From the cell containing the given text, extract its center point as (x, y) coordinate. 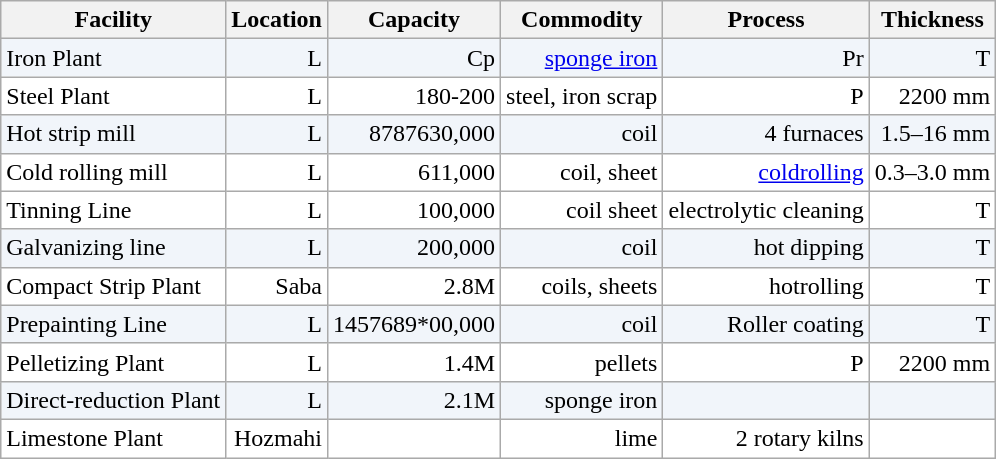
1.5–16 mm (932, 134)
Capacity (414, 20)
4 furnaces (766, 134)
Process (766, 20)
Steel Plant (114, 96)
Roller coating (766, 324)
Direct-reduction Plant (114, 400)
1.4M (414, 362)
Compact Strip Plant (114, 286)
coldrolling (766, 172)
Cp (414, 58)
Thickness (932, 20)
electrolytic cleaning (766, 210)
Hot strip mill (114, 134)
steel, iron scrap (582, 96)
Iron Plant (114, 58)
Galvanizing line (114, 248)
611,000 (414, 172)
coils, sheets (582, 286)
lime (582, 438)
hot dipping (766, 248)
8787630,000 (414, 134)
Commodity (582, 20)
Cold rolling mill (114, 172)
200,000 (414, 248)
1457689*00,000 (414, 324)
coil sheet (582, 210)
2.8M (414, 286)
Facility (114, 20)
Pr (766, 58)
pellets (582, 362)
0.3–3.0 mm (932, 172)
hotrolling (766, 286)
2.1M (414, 400)
180-200 (414, 96)
Saba (277, 286)
Prepainting Line (114, 324)
Limestone Plant (114, 438)
2 rotary kilns (766, 438)
Location (277, 20)
100,000 (414, 210)
coil, sheet (582, 172)
Hozmahi (277, 438)
Pelletizing Plant (114, 362)
Tinning Line (114, 210)
